For the text-containing cell, return its midpoint in [x, y] coordinate format. 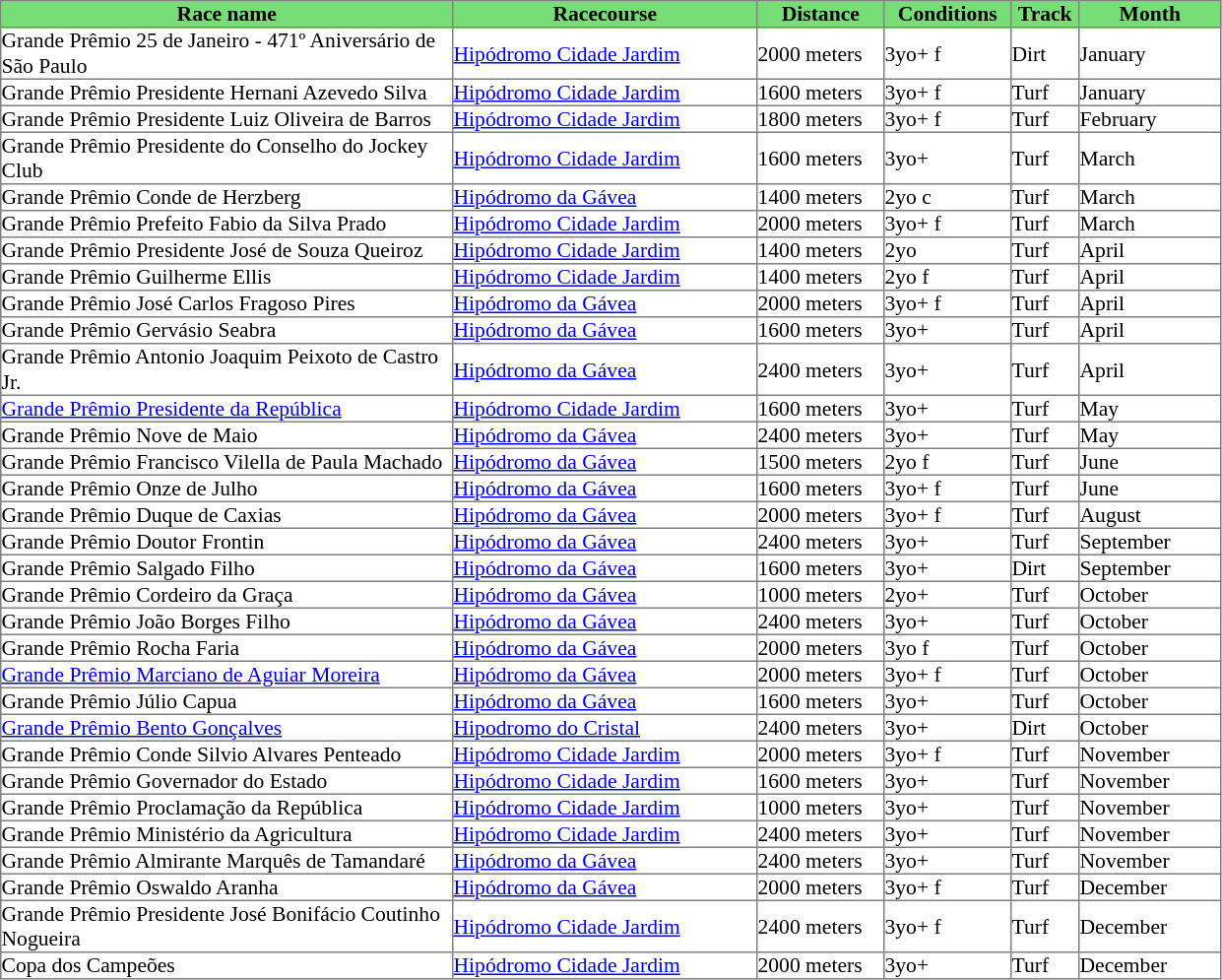
Grande Prêmio Conde Silvio Alvares Penteado [226, 754]
Grande Prêmio Guilherme Ellis [226, 278]
Grande Prêmio Oswaldo Aranha [226, 886]
2yo [947, 250]
Grande Prêmio Marciano de Aguiar Moreira [226, 674]
2yo+ [947, 595]
Grande Prêmio Francisco Vilella de Paula Machado [226, 461]
Grande Prêmio Antonio Joaquim Peixoto de Castro Jr. [226, 369]
Grande Prêmio Presidente da República [226, 408]
Copa dos Campeões [226, 965]
Grande Prêmio Proclamação da República [226, 808]
Grande Prêmio Prefeito Fabio da Silva Prado [226, 225]
Grande Prêmio Doutor Frontin [226, 542]
Grande Prêmio Rocha Faria [226, 648]
Grande Prêmio Presidente do Conselho do Jockey Club [226, 158]
Grande Prêmio Ministério da Agricultura [226, 833]
1500 meters [821, 461]
3yo f [947, 648]
Grande Prêmio José Carlos Fragoso Pires [226, 303]
Conditions [947, 14]
Grande Prêmio Bento Gonçalves [226, 727]
Grande Prêmio Conde de Herzberg [226, 197]
Grande Prêmio Governador do Estado [226, 780]
Grande Prêmio Júlio Capua [226, 701]
Grande Prêmio 25 de Janeiro - 471º Aniversário de São Paulo [226, 53]
2yo c [947, 197]
Grande Prêmio Presidente Luiz Oliveira de Barros [226, 118]
Grande Prêmio Cordeiro da Graça [226, 595]
Race name [226, 14]
August [1150, 514]
Grande Prêmio Presidente José Bonifácio Coutinho Nogueira [226, 926]
Grande Prêmio João Borges Filho [226, 621]
February [1150, 118]
Grande Prêmio Almirante Marquês de Tamandaré [226, 861]
Grande Prêmio Presidente José de Souza Queiroz [226, 250]
Grande Prêmio Presidente Hernani Azevedo Silva [226, 93]
Racecourse [605, 14]
Grande Prêmio Salgado Filho [226, 567]
Hipodromo do Cristal [605, 727]
1800 meters [821, 118]
Track [1046, 14]
Grande Prêmio Onze de Julho [226, 489]
Distance [821, 14]
Grande Prêmio Nove de Maio [226, 435]
Grande Prêmio Gervásio Seabra [226, 331]
Grande Prêmio Duque de Caxias [226, 514]
Month [1150, 14]
